Return the (X, Y) coordinate for the center point of the cell that contains the specified text.  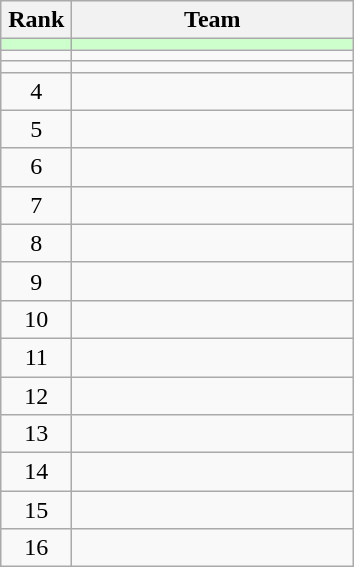
13 (36, 434)
7 (36, 205)
4 (36, 91)
9 (36, 281)
Rank (36, 20)
10 (36, 319)
6 (36, 167)
16 (36, 548)
15 (36, 510)
12 (36, 395)
11 (36, 357)
8 (36, 243)
5 (36, 129)
14 (36, 472)
Team (212, 20)
